Pinpoint the cell where the given text exists, returning its [x, y] midpoint coordinate. 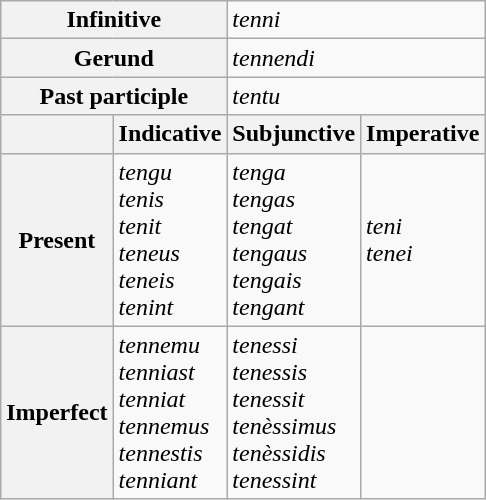
Imperfect [57, 412]
tennemutenniasttenniattennemustennestistenniant [170, 412]
Subjunctive [294, 134]
Infinitive [114, 20]
tengatengastengattengaustengaistengant [294, 240]
Imperative [423, 134]
Present [57, 240]
tennendi [356, 58]
tenessitenessistenessittenèssimustenèssidistenessint [294, 412]
Past participle [114, 96]
tenitenei [423, 240]
Gerund [114, 58]
tentu [356, 96]
Indicative [170, 134]
tengutenistenitteneusteneistenint [170, 240]
tenni [356, 20]
